Output the [x, y] coordinate of the center of the cell containing the given text.  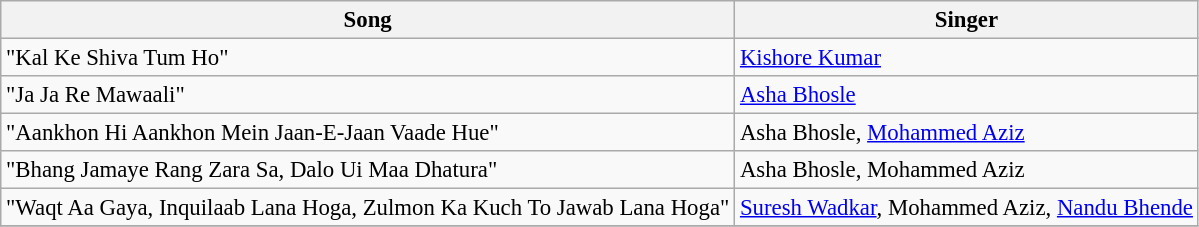
"Kal Ke Shiva Tum Ho" [368, 58]
Suresh Wadkar, Mohammed Aziz, Nandu Bhende [967, 208]
"Bhang Jamaye Rang Zara Sa, Dalo Ui Maa Dhatura" [368, 170]
"Ja Ja Re Mawaali" [368, 95]
Asha Bhosle [967, 95]
"Waqt Aa Gaya, Inquilaab Lana Hoga, Zulmon Ka Kuch To Jawab Lana Hoga" [368, 208]
Song [368, 20]
Singer [967, 20]
Kishore Kumar [967, 58]
"Aankhon Hi Aankhon Mein Jaan-E-Jaan Vaade Hue" [368, 133]
